From the cell containing the given text, extract its center point as [X, Y] coordinate. 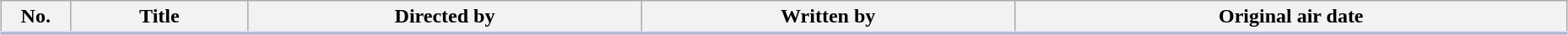
Written by [828, 17]
Title [160, 17]
No. [35, 17]
Original air date [1291, 17]
Directed by [445, 17]
